From the cell containing the given text, extract its center point as (x, y) coordinate. 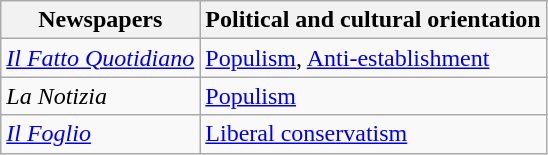
La Notizia (100, 96)
Liberal conservatism (373, 134)
Political and cultural orientation (373, 20)
Il Fatto Quotidiano (100, 58)
Il Foglio (100, 134)
Newspapers (100, 20)
Populism (373, 96)
Populism, Anti-establishment (373, 58)
